Find where the given text appears and provide that cell's center as (X, Y) coordinate. 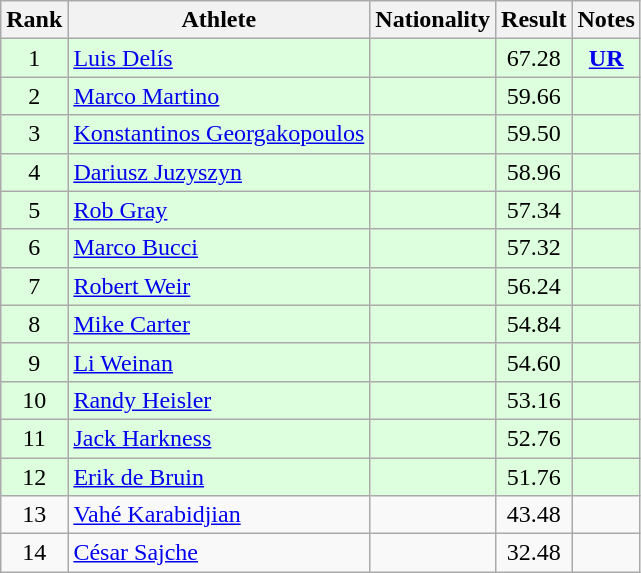
Rank (34, 20)
César Sajche (219, 553)
13 (34, 515)
57.32 (534, 248)
Nationality (433, 20)
9 (34, 362)
Erik de Bruin (219, 477)
Luis Delís (219, 58)
Notes (606, 20)
Randy Heisler (219, 400)
Marco Martino (219, 96)
Athlete (219, 20)
3 (34, 134)
Mike Carter (219, 324)
57.34 (534, 210)
52.76 (534, 438)
Marco Bucci (219, 248)
Li Weinan (219, 362)
56.24 (534, 286)
7 (34, 286)
54.60 (534, 362)
5 (34, 210)
Dariusz Juzyszyn (219, 172)
10 (34, 400)
67.28 (534, 58)
32.48 (534, 553)
6 (34, 248)
4 (34, 172)
54.84 (534, 324)
59.66 (534, 96)
8 (34, 324)
Rob Gray (219, 210)
59.50 (534, 134)
58.96 (534, 172)
UR (606, 58)
51.76 (534, 477)
Konstantinos Georgakopoulos (219, 134)
43.48 (534, 515)
1 (34, 58)
11 (34, 438)
Vahé Karabidjian (219, 515)
14 (34, 553)
53.16 (534, 400)
12 (34, 477)
Jack Harkness (219, 438)
Result (534, 20)
Robert Weir (219, 286)
2 (34, 96)
